Provide the [X, Y] coordinate of the cell's center where the given text is located.  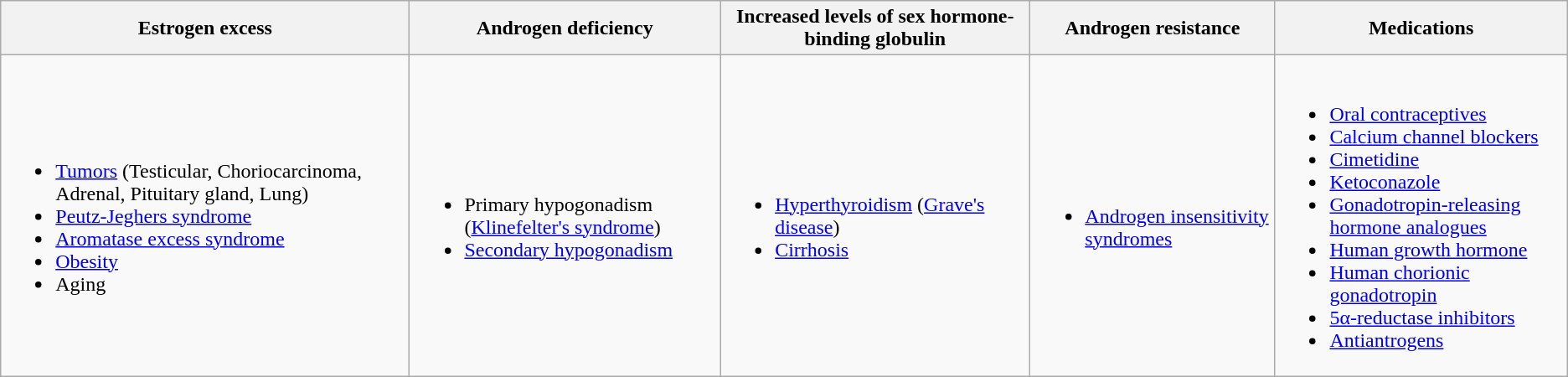
Hyperthyroidism (Grave's disease)Cirrhosis [875, 216]
Tumors (Testicular, Choriocarcinoma, Adrenal, Pituitary gland, Lung)Peutz-Jeghers syndromeAromatase excess syndromeObesityAging [205, 216]
Increased levels of sex hormone-binding globulin [875, 28]
Medications [1421, 28]
Androgen deficiency [565, 28]
Estrogen excess [205, 28]
Androgen insensitivity syndromes [1153, 216]
Androgen resistance [1153, 28]
Primary hypogonadism (Klinefelter's syndrome)Secondary hypogonadism [565, 216]
